For the text-containing cell, return its midpoint in [x, y] coordinate format. 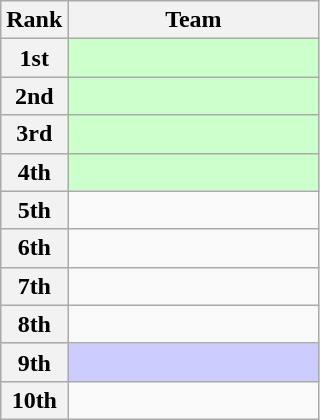
7th [34, 286]
3rd [34, 134]
9th [34, 362]
Rank [34, 20]
2nd [34, 96]
5th [34, 210]
1st [34, 58]
Team [194, 20]
10th [34, 400]
8th [34, 324]
4th [34, 172]
6th [34, 248]
